For the text-containing cell, return its midpoint in (X, Y) coordinate format. 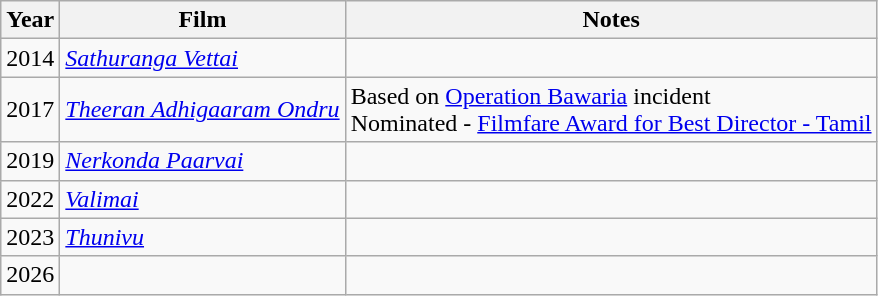
Valimai (202, 199)
2023 (30, 237)
Year (30, 20)
2014 (30, 58)
Based on Operation Bawaria incidentNominated - Filmfare Award for Best Director - Tamil (611, 110)
2026 (30, 275)
Film (202, 20)
Notes (611, 20)
Theeran Adhigaaram Ondru (202, 110)
2019 (30, 161)
2017 (30, 110)
Nerkonda Paarvai (202, 161)
2022 (30, 199)
Sathuranga Vettai (202, 58)
Thunivu (202, 237)
